Find where the given text appears and provide that cell's center as [x, y] coordinate. 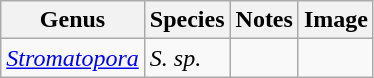
Stromatopora [73, 58]
Notes [264, 20]
S. sp. [187, 58]
Species [187, 20]
Genus [73, 20]
Image [336, 20]
